For the text-containing cell, return its midpoint in [x, y] coordinate format. 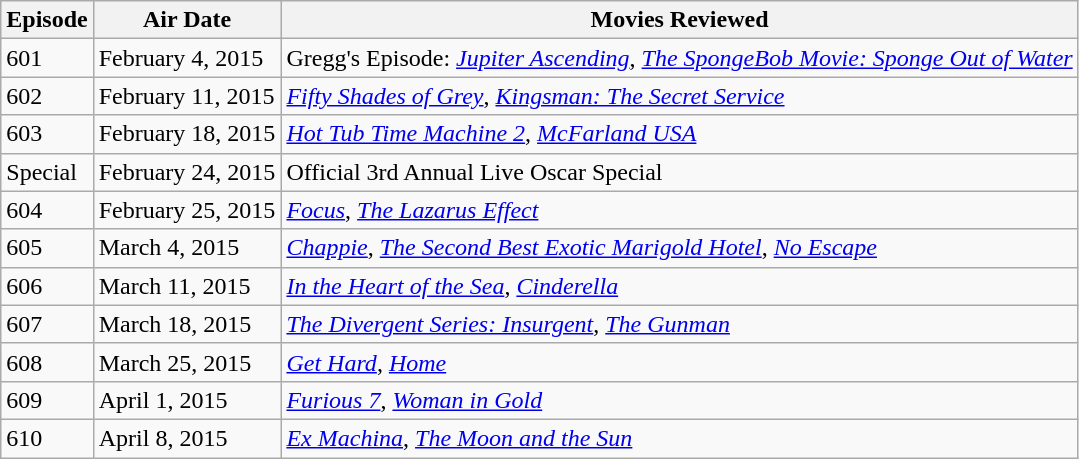
607 [47, 324]
February 11, 2015 [187, 96]
610 [47, 438]
603 [47, 134]
Fifty Shades of Grey, Kingsman: The Secret Service [680, 96]
March 11, 2015 [187, 286]
February 25, 2015 [187, 210]
In the Heart of the Sea, Cinderella [680, 286]
Movies Reviewed [680, 20]
Gregg's Episode: Jupiter Ascending, The SpongeBob Movie: Sponge Out of Water [680, 58]
608 [47, 362]
April 1, 2015 [187, 400]
Furious 7, Woman in Gold [680, 400]
602 [47, 96]
February 18, 2015 [187, 134]
Get Hard, Home [680, 362]
609 [47, 400]
April 8, 2015 [187, 438]
The Divergent Series: Insurgent, The Gunman [680, 324]
March 18, 2015 [187, 324]
604 [47, 210]
606 [47, 286]
Ex Machina, The Moon and the Sun [680, 438]
Focus, The Lazarus Effect [680, 210]
Episode [47, 20]
Chappie, The Second Best Exotic Marigold Hotel, No Escape [680, 248]
605 [47, 248]
February 24, 2015 [187, 172]
Official 3rd Annual Live Oscar Special [680, 172]
Air Date [187, 20]
Hot Tub Time Machine 2, McFarland USA [680, 134]
March 25, 2015 [187, 362]
February 4, 2015 [187, 58]
601 [47, 58]
March 4, 2015 [187, 248]
Special [47, 172]
